From the cell containing the given text, extract its center point as [x, y] coordinate. 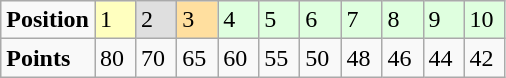
65 [198, 58]
8 [402, 20]
46 [402, 58]
60 [238, 58]
70 [156, 58]
55 [280, 58]
6 [320, 20]
5 [280, 20]
Points [48, 58]
3 [198, 20]
9 [444, 20]
50 [320, 58]
80 [114, 58]
48 [362, 58]
42 [484, 58]
4 [238, 20]
44 [444, 58]
Position [48, 20]
10 [484, 20]
7 [362, 20]
1 [114, 20]
2 [156, 20]
